Search for the cell housing the specified text and yield its [x, y] center coordinate. 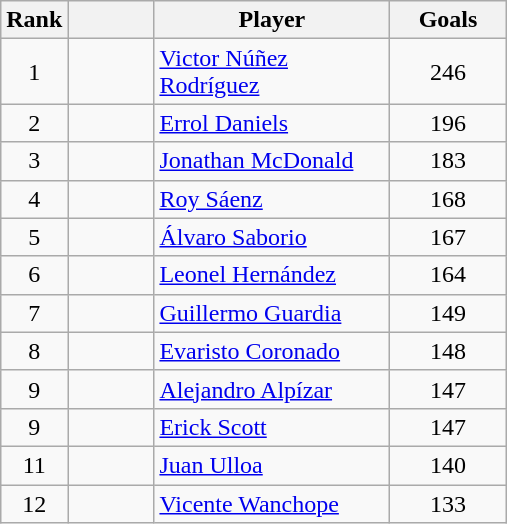
Victor Núñez Rodríguez [272, 72]
164 [448, 275]
Leonel Hernández [272, 275]
5 [34, 237]
8 [34, 351]
Evaristo Coronado [272, 351]
Álvaro Saborio [272, 237]
4 [34, 199]
183 [448, 161]
Guillermo Guardia [272, 313]
Rank [34, 20]
Jonathan McDonald [272, 161]
Juan Ulloa [272, 465]
6 [34, 275]
140 [448, 465]
Goals [448, 20]
3 [34, 161]
2 [34, 123]
Erick Scott [272, 427]
Alejandro Alpízar [272, 389]
168 [448, 199]
11 [34, 465]
7 [34, 313]
148 [448, 351]
133 [448, 503]
167 [448, 237]
196 [448, 123]
246 [448, 72]
Roy Sáenz [272, 199]
Vicente Wanchope [272, 503]
Errol Daniels [272, 123]
Player [272, 20]
149 [448, 313]
12 [34, 503]
1 [34, 72]
